Find where the given text appears and provide that cell's center as (x, y) coordinate. 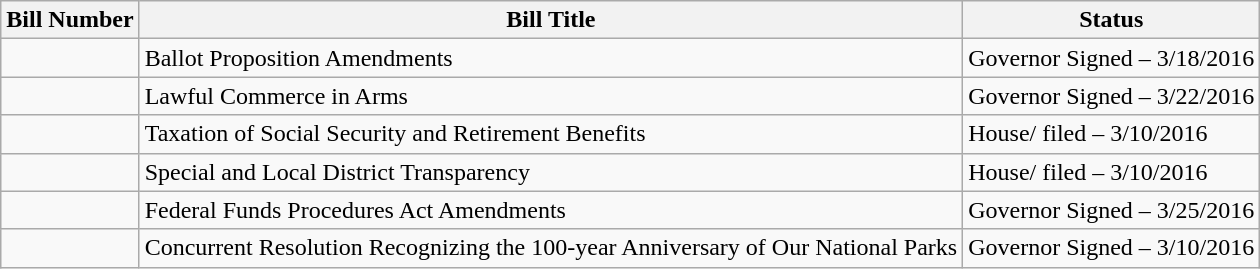
Status (1112, 20)
Federal Funds Procedures Act Amendments (551, 210)
Concurrent Resolution Recognizing the 100-year Anniversary of Our National Parks (551, 248)
Special and Local District Transparency (551, 172)
Governor Signed – 3/10/2016 (1112, 248)
Bill Number (70, 20)
Taxation of Social Security and Retirement Benefits (551, 134)
Governor Signed – 3/25/2016 (1112, 210)
Governor Signed – 3/18/2016 (1112, 58)
Governor Signed – 3/22/2016 (1112, 96)
Lawful Commerce in Arms (551, 96)
Ballot Proposition Amendments (551, 58)
Bill Title (551, 20)
